Find where the given text appears and provide that cell's center as [x, y] coordinate. 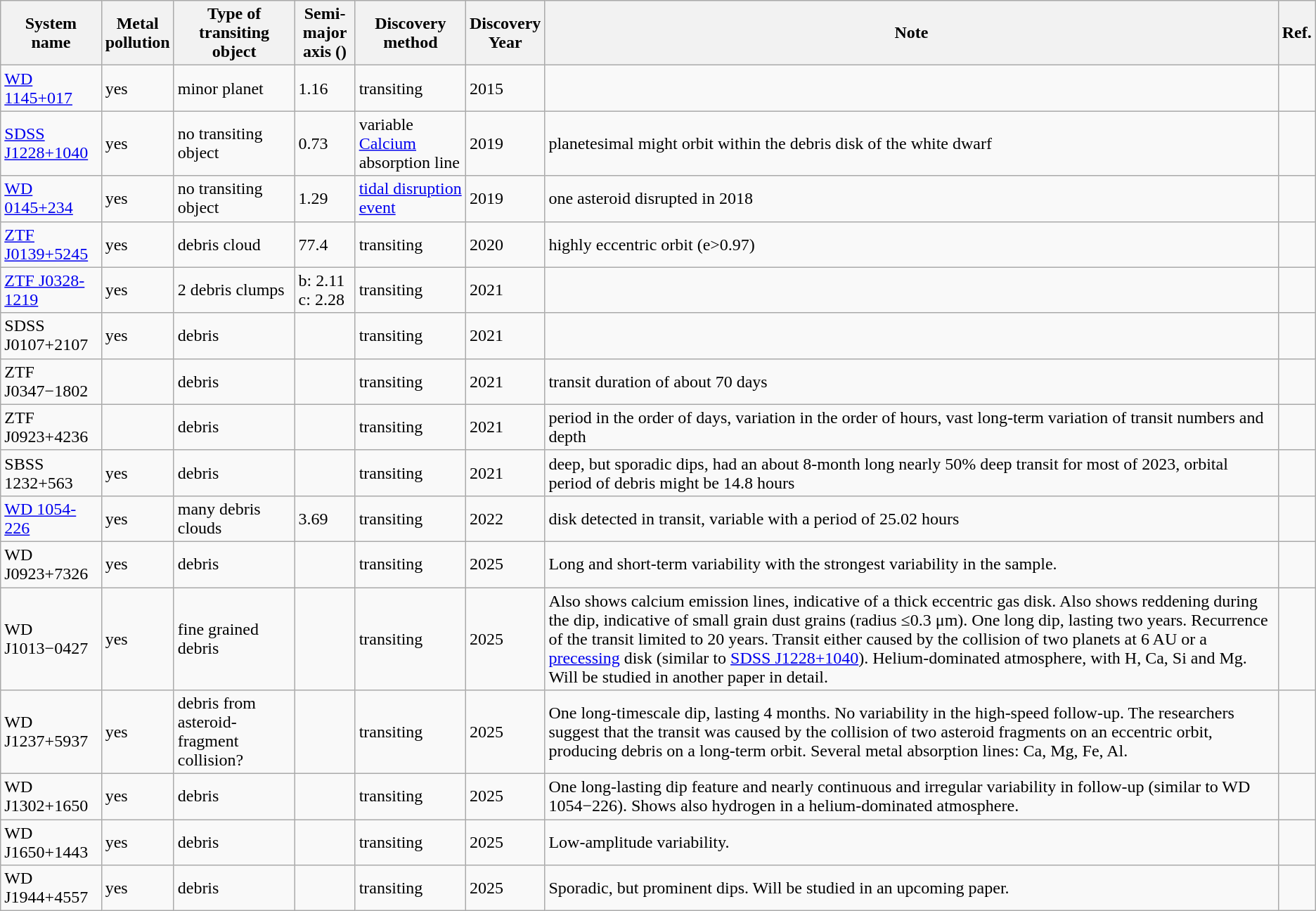
debris cloud [234, 245]
2020 [505, 245]
one asteroid disrupted in 2018 [911, 198]
SDSS J1228+1040 [51, 143]
highly eccentric orbit (e>0.97) [911, 245]
WD J1944+4557 [51, 889]
DiscoveryYear [505, 33]
Low-amplitude variability. [911, 842]
WD 0145+234 [51, 198]
WD J1013−0427 [51, 639]
WD J1650+1443 [51, 842]
0.73 [325, 143]
1.29 [325, 198]
WD 1054-226 [51, 519]
WD J1302+1650 [51, 797]
Metalpollution [138, 33]
tidal disruption event [411, 198]
ZTF J0347−1802 [51, 381]
Note [911, 33]
Type oftransiting object [234, 33]
planetesimal might orbit within the debris disk of the white dwarf [911, 143]
SBSS 1232+563 [51, 472]
1.16 [325, 89]
fine grained debris [234, 639]
ZTF J0923+4236 [51, 427]
minor planet [234, 89]
2015 [505, 89]
disk detected in transit, variable with a period of 25.02 hours [911, 519]
SDSS J0107+2107 [51, 336]
deep, but sporadic dips, had an about 8-month long nearly 50% deep transit for most of 2023, orbital period of debris might be 14.8 hours [911, 472]
period in the order of days, variation in the order of hours, vast long-term variation of transit numbers and depth [911, 427]
WD J1237+5937 [51, 732]
ZTF J0328-1219 [51, 290]
77.4 [325, 245]
Ref. [1296, 33]
many debris clouds [234, 519]
Semi-majoraxis () [325, 33]
ZTF J0139+5245 [51, 245]
b: 2.11c: 2.28 [325, 290]
transit duration of about 70 days [911, 381]
2022 [505, 519]
Discovery method [411, 33]
3.69 [325, 519]
Long and short-term variability with the strongest variability in the sample. [911, 564]
debris from asteroid-fragment collision? [234, 732]
WD J0923+7326 [51, 564]
System name [51, 33]
variable Calcium absorption line [411, 143]
2 debris clumps [234, 290]
Sporadic, but prominent dips. Will be studied in an upcoming paper. [911, 889]
WD 1145+017 [51, 89]
